Find where the given text appears and provide that cell's center as (x, y) coordinate. 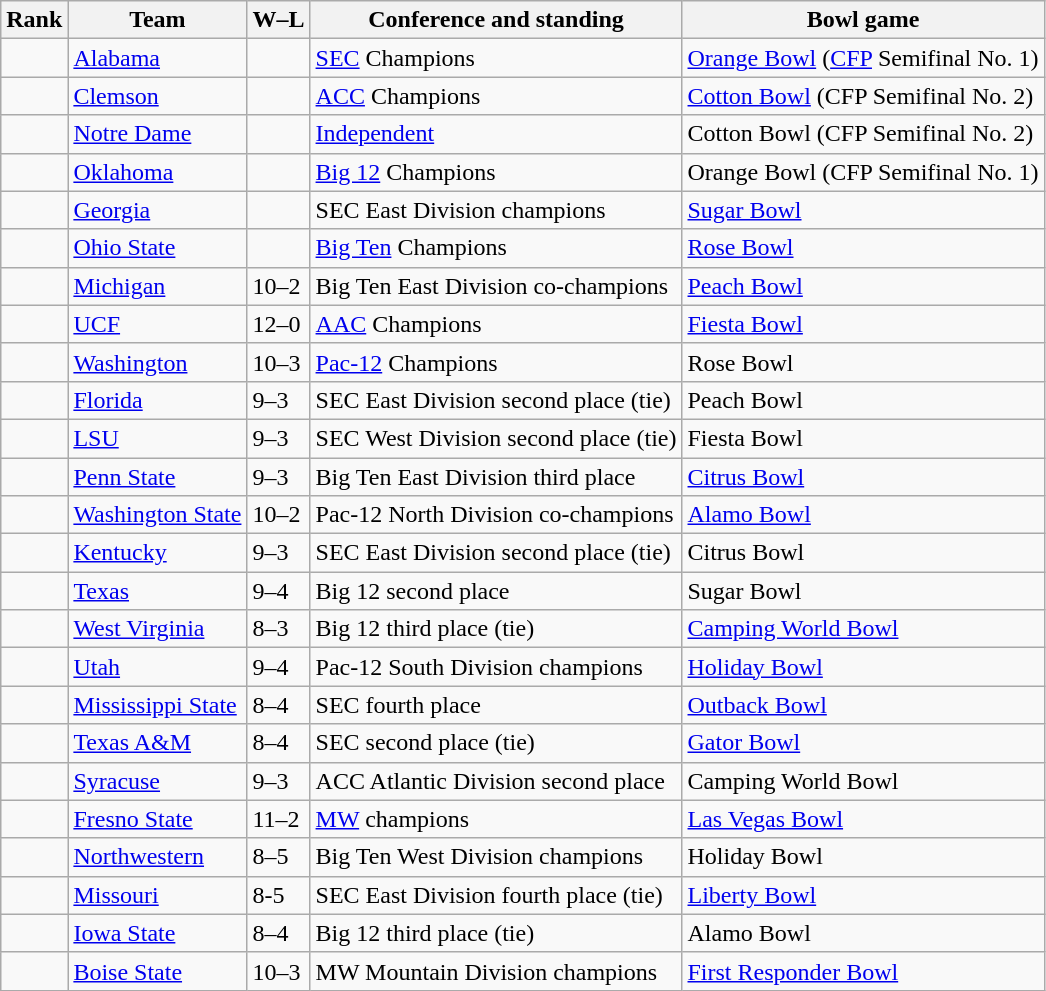
AAC Champions (496, 324)
Ohio State (158, 248)
Washington State (158, 515)
Penn State (158, 477)
Utah (158, 667)
ACC Atlantic Division second place (496, 781)
ACC Champions (496, 96)
MW champions (496, 819)
SEC East Division champions (496, 210)
Syracuse (158, 781)
SEC second place (tie) (496, 743)
Big 12 Champions (496, 172)
Missouri (158, 895)
Kentucky (158, 553)
8–3 (278, 629)
Iowa State (158, 933)
MW Mountain Division champions (496, 971)
LSU (158, 438)
Michigan (158, 286)
SEC West Division second place (tie) (496, 438)
Texas (158, 591)
SEC fourth place (496, 705)
Washington (158, 362)
Liberty Bowl (863, 895)
Independent (496, 134)
Rank (34, 20)
Notre Dame (158, 134)
Clemson (158, 96)
Conference and standing (496, 20)
Georgia (158, 210)
Oklahoma (158, 172)
8-5 (278, 895)
Pac-12 Champions (496, 362)
Big Ten East Division co-champions (496, 286)
Big Ten Champions (496, 248)
Outback Bowl (863, 705)
Boise State (158, 971)
Bowl game (863, 20)
Pac-12 South Division champions (496, 667)
8–5 (278, 857)
UCF (158, 324)
Big Ten West Division champions (496, 857)
Alabama (158, 58)
Pac-12 North Division co-champions (496, 515)
Northwestern (158, 857)
Florida (158, 400)
Las Vegas Bowl (863, 819)
West Virginia (158, 629)
Gator Bowl (863, 743)
12–0 (278, 324)
Big 12 second place (496, 591)
Fresno State (158, 819)
W–L (278, 20)
SEC East Division fourth place (tie) (496, 895)
Mississippi State (158, 705)
Texas A&M (158, 743)
Team (158, 20)
11–2 (278, 819)
First Responder Bowl (863, 971)
SEC Champions (496, 58)
Big Ten East Division third place (496, 477)
